Determine the (x, y) coordinate at the center of the cell enclosing the given text.  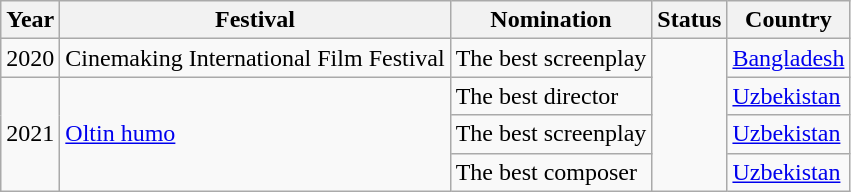
Cinemaking International Film Festival (255, 58)
Year (30, 20)
The best director (551, 96)
Nomination (551, 20)
Festival (255, 20)
Status (690, 20)
Bangladesh (788, 58)
Oltin humo (255, 134)
2021 (30, 134)
The best composer (551, 172)
2020 (30, 58)
Country (788, 20)
